Locate the cell with the specified text and output its [x, y] center coordinate. 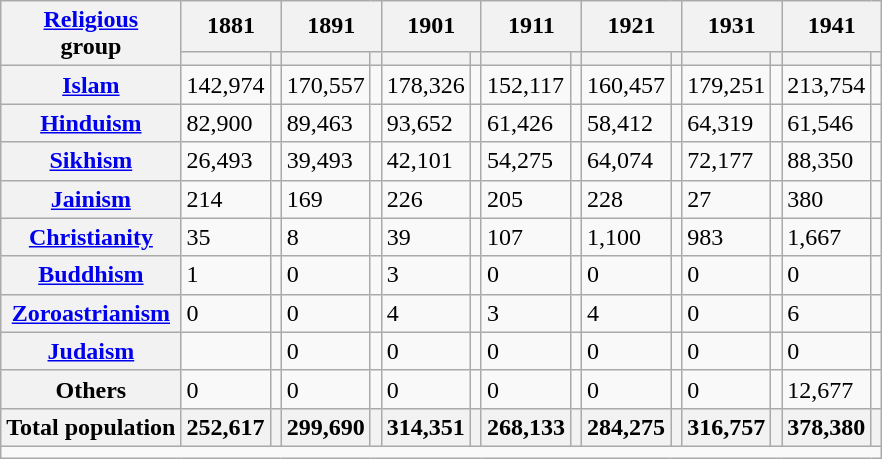
8 [326, 237]
107 [526, 237]
316,757 [726, 427]
Others [91, 389]
39,493 [326, 161]
54,275 [526, 161]
Jainism [91, 199]
89,463 [326, 123]
299,690 [326, 427]
226 [426, 199]
Zoroastrianism [91, 313]
142,974 [226, 85]
Sikhism [91, 161]
39 [426, 237]
82,900 [226, 123]
1,667 [826, 237]
Buddhism [91, 275]
1881 [231, 26]
6 [826, 313]
378,380 [826, 427]
Judaism [91, 351]
58,412 [626, 123]
93,652 [426, 123]
252,617 [226, 427]
35 [226, 237]
160,457 [626, 85]
61,546 [826, 123]
380 [826, 199]
1941 [832, 26]
72,177 [726, 161]
Total population [91, 427]
12,677 [826, 389]
64,319 [726, 123]
Christianity [91, 237]
178,326 [426, 85]
64,074 [626, 161]
314,351 [426, 427]
983 [726, 237]
228 [626, 199]
1901 [431, 26]
88,350 [826, 161]
268,133 [526, 427]
1 [226, 275]
Islam [91, 85]
213,754 [826, 85]
Religiousgroup [91, 34]
169 [326, 199]
214 [226, 199]
1931 [732, 26]
152,117 [526, 85]
284,275 [626, 427]
1891 [331, 26]
27 [726, 199]
1,100 [626, 237]
170,557 [326, 85]
61,426 [526, 123]
205 [526, 199]
179,251 [726, 85]
1911 [531, 26]
1921 [632, 26]
26,493 [226, 161]
Hinduism [91, 123]
42,101 [426, 161]
